Provide the (x, y) coordinate of the cell's center where the given text is located.  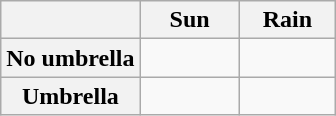
No umbrella (70, 58)
Sun (190, 20)
Rain (287, 20)
Umbrella (70, 96)
